Detect which cell encompasses the target text, then output its (x, y) center coordinate. 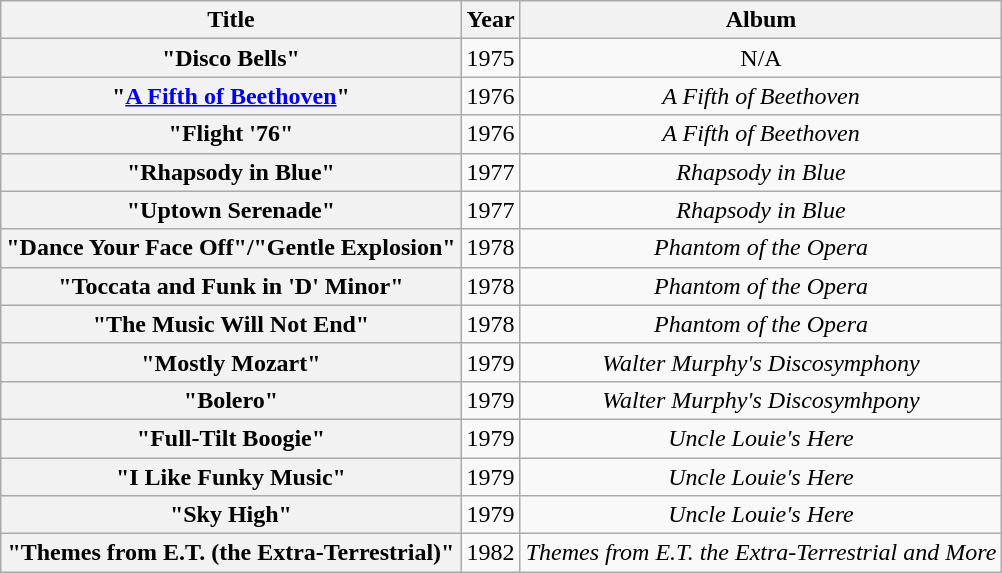
"Sky High" (231, 515)
Album (761, 20)
1975 (490, 58)
Walter Murphy's Discosymhpony (761, 400)
"Toccata and Funk in 'D' Minor" (231, 286)
Themes from E.T. the Extra-Terrestrial and More (761, 553)
"Themes from E.T. (the Extra-Terrestrial)" (231, 553)
"Mostly Mozart" (231, 362)
"The Music Will Not End" (231, 324)
"Flight '76" (231, 134)
"A Fifth of Beethoven" (231, 96)
"Disco Bells" (231, 58)
"Bolero" (231, 400)
"Rhapsody in Blue" (231, 172)
1982 (490, 553)
Title (231, 20)
Walter Murphy's Discosymphony (761, 362)
Year (490, 20)
"Uptown Serenade" (231, 210)
"Dance Your Face Off"/"Gentle Explosion" (231, 248)
N/A (761, 58)
"I Like Funky Music" (231, 477)
"Full-Tilt Boogie" (231, 438)
